Determine the (X, Y) coordinate at the center of the cell enclosing the given text.  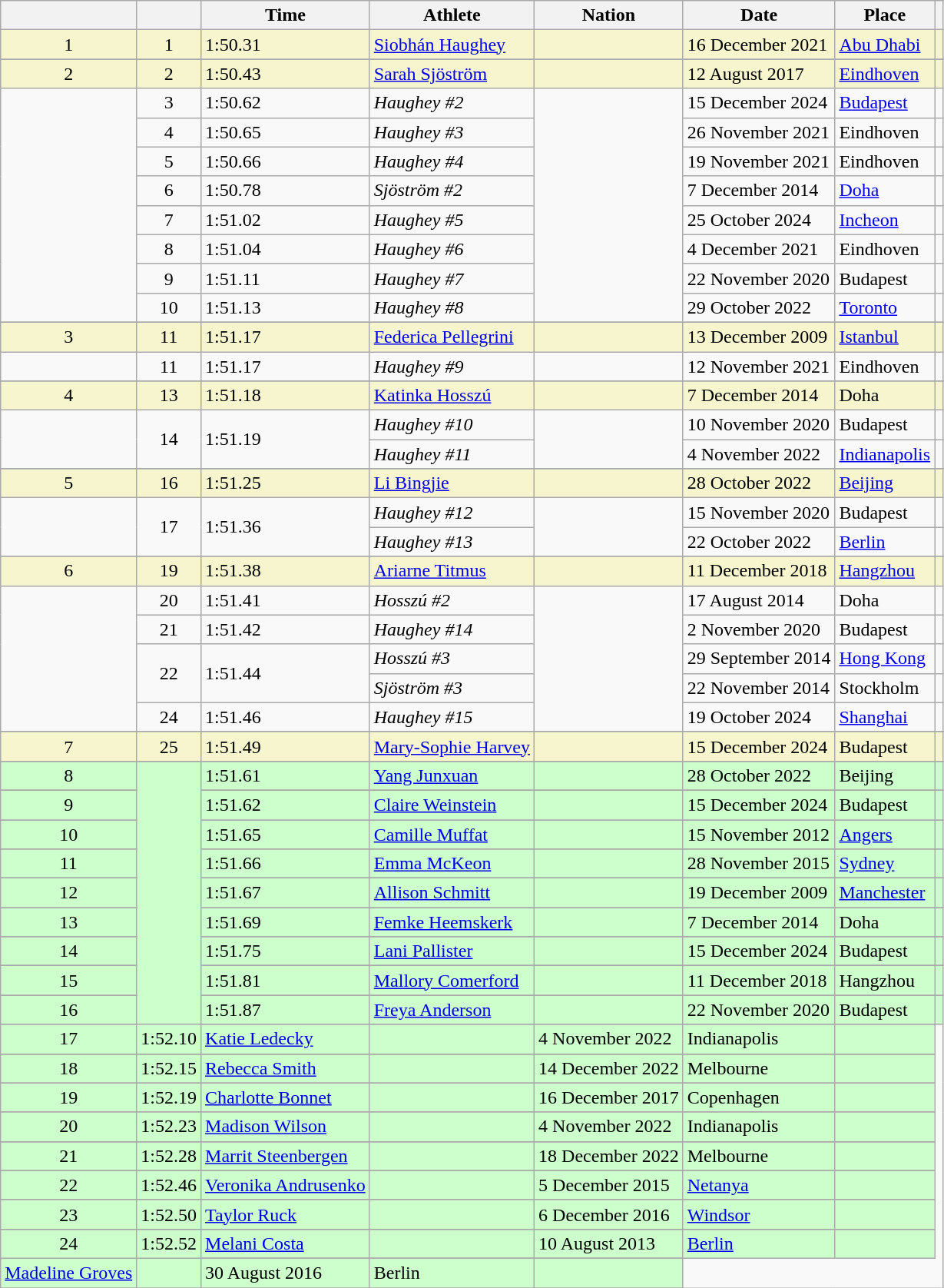
Li Bingjie (452, 483)
10 August 2013 (609, 1243)
1:51.75 (286, 951)
18 (69, 1068)
Haughey #9 (452, 367)
Date (759, 15)
1:51.65 (286, 834)
28 November 2015 (759, 864)
Hosszú #2 (452, 600)
1:51.18 (286, 396)
1:51.61 (286, 775)
Hong Kong (885, 659)
30 August 2016 (286, 1273)
6 December 2016 (609, 1214)
Claire Weinstein (452, 805)
26 November 2021 (759, 132)
13 December 2009 (759, 337)
Haughey #7 (452, 278)
1:51.41 (286, 600)
Haughey #2 (452, 103)
1:51.13 (286, 307)
Hosszú #3 (452, 659)
1:51.25 (286, 483)
12 (69, 893)
Haughey #10 (452, 425)
Katie Ledecky (286, 1039)
19 October 2024 (759, 717)
1:50.31 (286, 45)
Copenhagen (759, 1097)
Yang Junxuan (452, 775)
1:51.02 (286, 220)
29 September 2014 (759, 659)
Haughey #13 (452, 542)
10 November 2020 (759, 425)
Shanghai (885, 717)
18 December 2022 (609, 1156)
1:51.19 (286, 440)
Melani Costa (286, 1243)
1:50.66 (286, 161)
29 October 2022 (759, 307)
1:50.78 (286, 191)
Camille Muffat (452, 834)
1:52.52 (169, 1243)
Windsor (759, 1214)
Nation (609, 15)
Haughey #12 (452, 513)
15 (69, 981)
Haughey #8 (452, 307)
1:52.19 (169, 1097)
12 August 2017 (759, 74)
Taylor Ruck (286, 1214)
22 October 2022 (759, 542)
Haughey #6 (452, 249)
Athlete (452, 15)
2 November 2020 (759, 629)
Haughey #3 (452, 132)
Incheon (885, 220)
1:51.49 (286, 746)
1:51.87 (286, 1010)
Haughey #15 (452, 717)
4 December 2021 (759, 249)
Sarah Sjöström (452, 74)
1:51.11 (286, 278)
1:52.10 (169, 1039)
Manchester (885, 893)
14 December 2022 (609, 1068)
Sjöström #2 (452, 191)
Haughey #4 (452, 161)
Emma McKeon (452, 864)
23 (69, 1214)
15 November 2020 (759, 513)
Madeline Groves (69, 1273)
1:51.66 (286, 864)
Madison Wilson (286, 1127)
1:51.42 (286, 629)
Veronika Andrusenko (286, 1185)
Femke Heemskerk (452, 922)
Katinka Hosszú (452, 396)
Lani Pallister (452, 951)
Abu Dhabi (885, 45)
5 December 2015 (609, 1185)
Sjöström #3 (452, 688)
25 (169, 746)
1:51.69 (286, 922)
Rebecca Smith (286, 1068)
16 December 2021 (759, 45)
Time (286, 15)
16 December 2017 (609, 1097)
1:50.65 (286, 132)
1:52.15 (169, 1068)
Federica Pellegrini (452, 337)
1:52.50 (169, 1214)
1:50.62 (286, 103)
Mallory Comerford (452, 981)
Sydney (885, 864)
1:51.67 (286, 893)
17 August 2014 (759, 600)
1:51.38 (286, 571)
Angers (885, 834)
Istanbul (885, 337)
1:51.44 (286, 673)
25 October 2024 (759, 220)
1:52.46 (169, 1185)
1:51.46 (286, 717)
1:51.81 (286, 981)
1:51.04 (286, 249)
12 November 2021 (759, 367)
15 November 2012 (759, 834)
Allison Schmitt (452, 893)
19 November 2021 (759, 161)
Marrit Steenbergen (286, 1156)
Place (885, 15)
1:52.23 (169, 1127)
Mary-Sophie Harvey (452, 746)
Ariarne Titmus (452, 571)
22 November 2014 (759, 688)
1:50.43 (286, 74)
Toronto (885, 307)
Haughey #5 (452, 220)
1:51.36 (286, 527)
Charlotte Bonnet (286, 1097)
Freya Anderson (452, 1010)
1:52.28 (169, 1156)
Haughey #14 (452, 629)
Netanya (759, 1185)
19 December 2009 (759, 893)
1:51.62 (286, 805)
Stockholm (885, 688)
Siobhán Haughey (452, 45)
Haughey #11 (452, 454)
